From the cell containing the given text, extract its center point as (X, Y) coordinate. 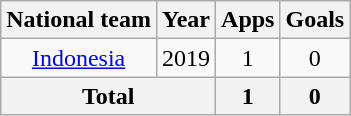
Goals (315, 20)
Apps (248, 20)
National team (79, 20)
Year (186, 20)
2019 (186, 58)
Total (108, 96)
Indonesia (79, 58)
